From the cell containing the given text, extract its center point as (x, y) coordinate. 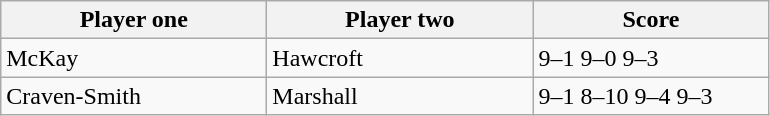
McKay (134, 58)
Player two (400, 20)
9–1 8–10 9–4 9–3 (651, 96)
9–1 9–0 9–3 (651, 58)
Hawcroft (400, 58)
Craven-Smith (134, 96)
Player one (134, 20)
Marshall (400, 96)
Score (651, 20)
